Identify which cell holds the provided text, then report its [X, Y] central coordinate. 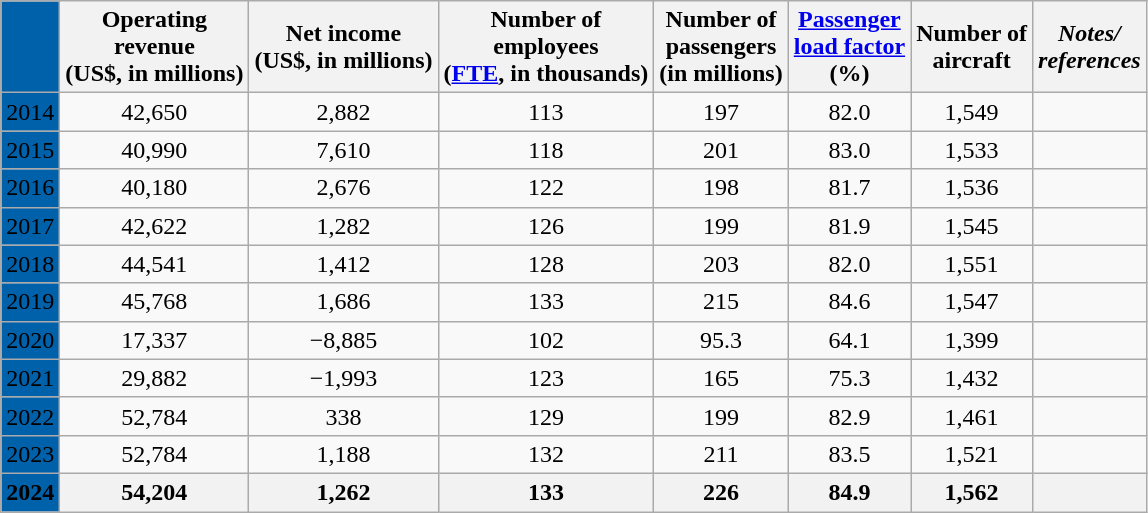
Number ofpassengers(in millions) [721, 47]
64.1 [849, 340]
Number ofaircraft [972, 47]
83.5 [849, 454]
2024 [30, 492]
81.7 [849, 188]
132 [546, 454]
7,610 [344, 150]
75.3 [849, 378]
84.6 [849, 302]
1,547 [972, 302]
2,882 [344, 112]
42,622 [154, 226]
Net income(US$, in millions) [344, 47]
198 [721, 188]
1,262 [344, 492]
1,461 [972, 416]
1,533 [972, 150]
−8,885 [344, 340]
40,180 [154, 188]
45,768 [154, 302]
Number ofemployees(FTE, in thousands) [546, 47]
1,412 [344, 264]
123 [546, 378]
2019 [30, 302]
2017 [30, 226]
122 [546, 188]
1,536 [972, 188]
−1,993 [344, 378]
2016 [30, 188]
1,551 [972, 264]
2,676 [344, 188]
197 [721, 112]
2020 [30, 340]
84.9 [849, 492]
201 [721, 150]
226 [721, 492]
Operatingrevenue(US$, in millions) [154, 47]
1,686 [344, 302]
211 [721, 454]
95.3 [721, 340]
118 [546, 150]
1,545 [972, 226]
2015 [30, 150]
102 [546, 340]
2018 [30, 264]
1,399 [972, 340]
1,549 [972, 112]
81.9 [849, 226]
83.0 [849, 150]
Notes/references [1090, 47]
2014 [30, 112]
1,282 [344, 226]
113 [546, 112]
2022 [30, 416]
82.9 [849, 416]
1,188 [344, 454]
203 [721, 264]
126 [546, 226]
2021 [30, 378]
44,541 [154, 264]
54,204 [154, 492]
1,562 [972, 492]
42,650 [154, 112]
2023 [30, 454]
17,337 [154, 340]
129 [546, 416]
128 [546, 264]
29,882 [154, 378]
Passengerload factor(%) [849, 47]
1,432 [972, 378]
1,521 [972, 454]
165 [721, 378]
40,990 [154, 150]
215 [721, 302]
338 [344, 416]
